Locate the cell with the specified text and output its [X, Y] center coordinate. 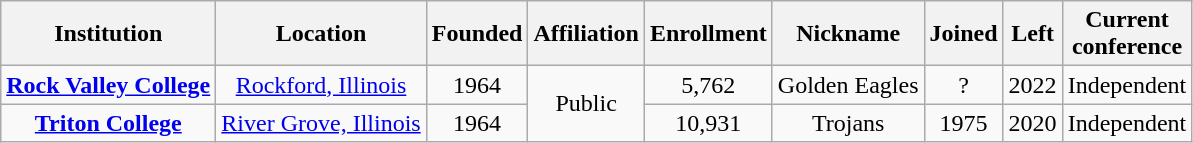
1975 [964, 123]
Location [321, 34]
Trojans [848, 123]
Founded [477, 34]
Affiliation [586, 34]
Joined [964, 34]
2022 [1032, 85]
Triton College [108, 123]
Currentconference [1127, 34]
Enrollment [708, 34]
Nickname [848, 34]
Rockford, Illinois [321, 85]
Left [1032, 34]
? [964, 85]
Golden Eagles [848, 85]
Rock Valley College [108, 85]
Public [586, 104]
10,931 [708, 123]
Institution [108, 34]
River Grove, Illinois [321, 123]
2020 [1032, 123]
5,762 [708, 85]
